Determine the (X, Y) coordinate at the center of the cell enclosing the given text.  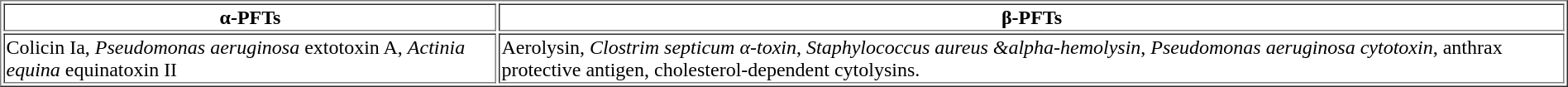
β-PFTs (1031, 17)
Colicin Ia, Pseudomonas aeruginosa extotoxin A, Actinia equina equinatoxin II (250, 58)
α-PFTs (250, 17)
